Provide the (x, y) coordinate of the cell's center where the given text is located.  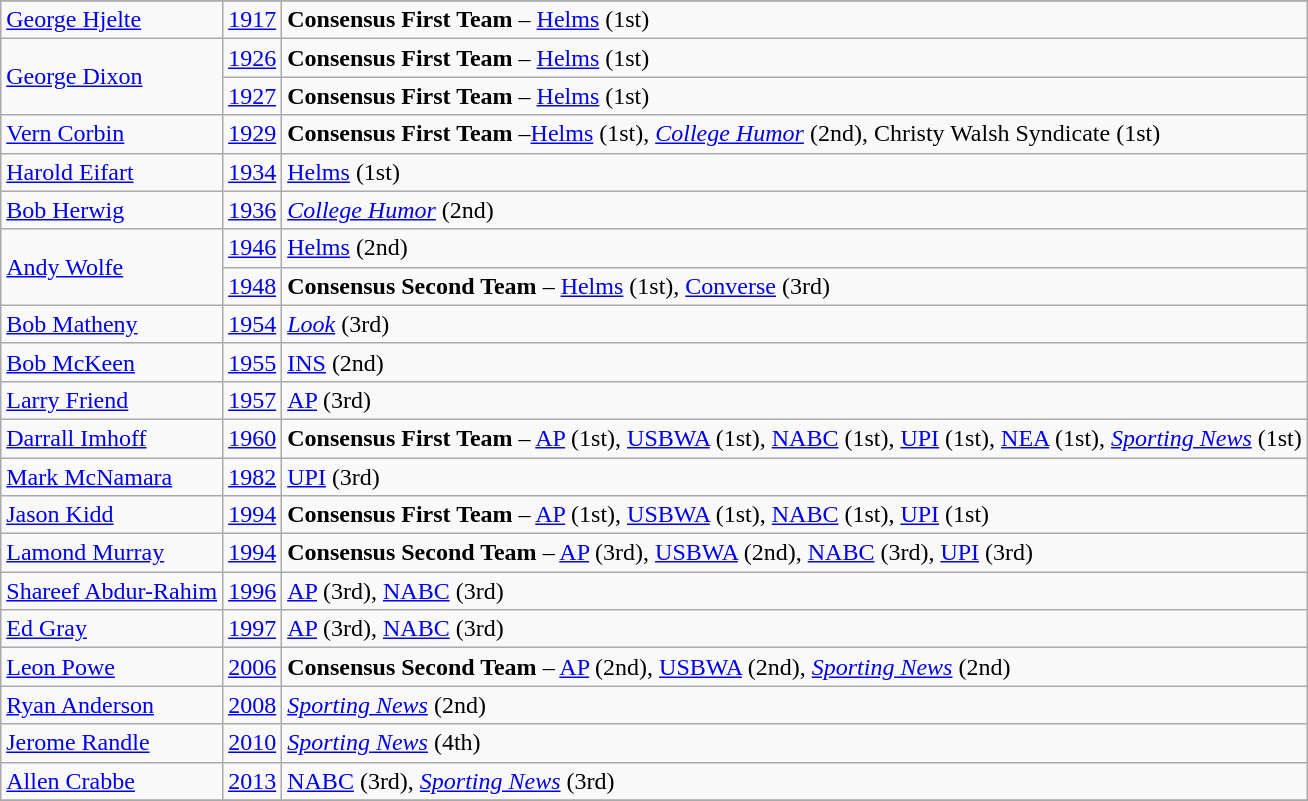
UPI (3rd) (795, 477)
Helms (1st) (795, 172)
Darrall Imhoff (112, 438)
Consensus First Team –Helms (1st), College Humor (2nd), Christy Walsh Syndicate (1st) (795, 134)
INS (2nd) (795, 362)
Jerome Randle (112, 743)
Consensus Second Team – Helms (1st), Converse (3rd) (795, 286)
1936 (252, 210)
Andy Wolfe (112, 267)
1926 (252, 58)
Leon Powe (112, 667)
2013 (252, 781)
Harold Eifart (112, 172)
2006 (252, 667)
Bob Herwig (112, 210)
1954 (252, 324)
Shareef Abdur-Rahim (112, 591)
Helms (2nd) (795, 248)
George Hjelte (112, 20)
Jason Kidd (112, 515)
College Humor (2nd) (795, 210)
2008 (252, 705)
Vern Corbin (112, 134)
1929 (252, 134)
Bob Matheny (112, 324)
Sporting News (4th) (795, 743)
Mark McNamara (112, 477)
Bob McKeen (112, 362)
1957 (252, 400)
1996 (252, 591)
1960 (252, 438)
NABC (3rd), Sporting News (3rd) (795, 781)
Allen Crabbe (112, 781)
1948 (252, 286)
Sporting News (2nd) (795, 705)
1946 (252, 248)
Consensus Second Team – AP (2nd), USBWA (2nd), Sporting News (2nd) (795, 667)
1917 (252, 20)
1997 (252, 629)
2010 (252, 743)
AP (3rd) (795, 400)
Ed Gray (112, 629)
Lamond Murray (112, 553)
Consensus First Team – AP (1st), USBWA (1st), NABC (1st), UPI (1st), NEA (1st), Sporting News (1st) (795, 438)
Consensus Second Team – AP (3rd), USBWA (2nd), NABC (3rd), UPI (3rd) (795, 553)
George Dixon (112, 77)
1982 (252, 477)
Consensus First Team – AP (1st), USBWA (1st), NABC (1st), UPI (1st) (795, 515)
Larry Friend (112, 400)
1927 (252, 96)
Ryan Anderson (112, 705)
1934 (252, 172)
1955 (252, 362)
Look (3rd) (795, 324)
